Return [X, Y] of the center of cell containing provided text 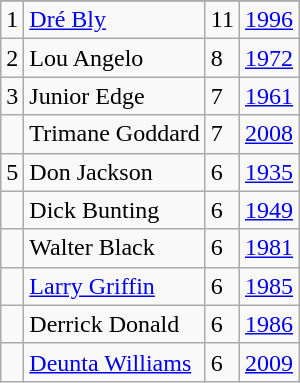
Deunta Williams [115, 362]
Derrick Donald [115, 324]
2009 [268, 362]
Lou Angelo [115, 58]
Dré Bly [115, 20]
Don Jackson [115, 172]
Dick Bunting [115, 210]
Larry Griffin [115, 286]
Trimane Goddard [115, 134]
2 [12, 58]
1981 [268, 248]
1935 [268, 172]
1972 [268, 58]
1961 [268, 96]
2008 [268, 134]
1985 [268, 286]
5 [12, 172]
1986 [268, 324]
1996 [268, 20]
8 [222, 58]
1 [12, 20]
1949 [268, 210]
Junior Edge [115, 96]
Walter Black [115, 248]
11 [222, 20]
3 [12, 96]
